Pinpoint the cell where the given text exists, returning its [x, y] midpoint coordinate. 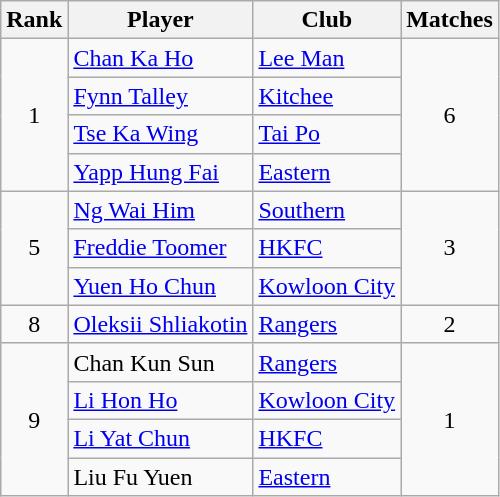
Tai Po [327, 134]
Player [160, 20]
6 [450, 115]
8 [34, 324]
Fynn Talley [160, 96]
Rank [34, 20]
Yapp Hung Fai [160, 172]
Chan Kun Sun [160, 362]
Li Hon Ho [160, 400]
Kitchee [327, 96]
Li Yat Chun [160, 438]
5 [34, 248]
2 [450, 324]
Chan Ka Ho [160, 58]
Tse Ka Wing [160, 134]
Liu Fu Yuen [160, 477]
Club [327, 20]
Ng Wai Him [160, 210]
Southern [327, 210]
9 [34, 419]
Yuen Ho Chun [160, 286]
Lee Man [327, 58]
Oleksii Shliakotin [160, 324]
Freddie Toomer [160, 248]
Matches [450, 20]
3 [450, 248]
